Search for the cell housing the specified text and yield its (x, y) center coordinate. 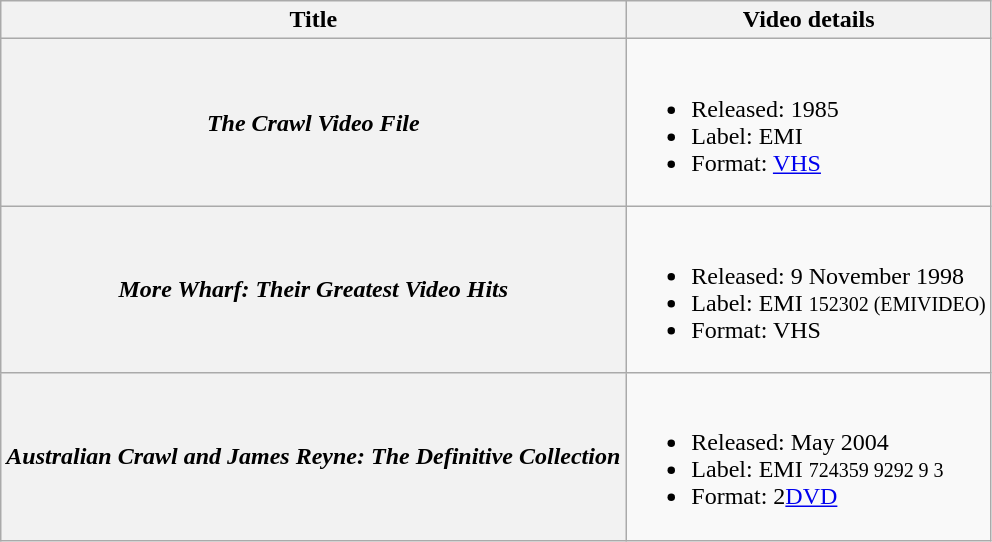
Released: May 2004Label: EMI 724359 9292 9 3Format: 2DVD (809, 456)
Australian Crawl and James Reyne: The Definitive Collection (314, 456)
Video details (809, 20)
Released: 1985Label: EMIFormat: VHS (809, 122)
Title (314, 20)
The Crawl Video File (314, 122)
Released: 9 November 1998Label: EMI 152302 (EMIVIDEO)Format: VHS (809, 290)
More Wharf: Their Greatest Video Hits (314, 290)
